Pinpoint the cell where the given text exists, returning its [x, y] midpoint coordinate. 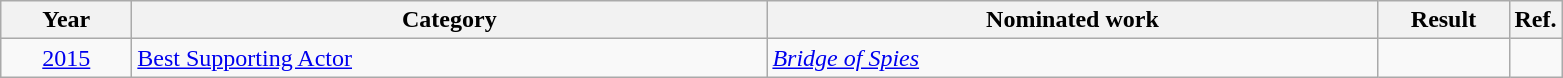
Year [66, 20]
Result [1444, 20]
Nominated work [1072, 20]
Category [450, 20]
Ref. [1536, 20]
2015 [66, 58]
Bridge of Spies [1072, 58]
Best Supporting Actor [450, 58]
